Detect which cell encompasses the target text, then output its (x, y) center coordinate. 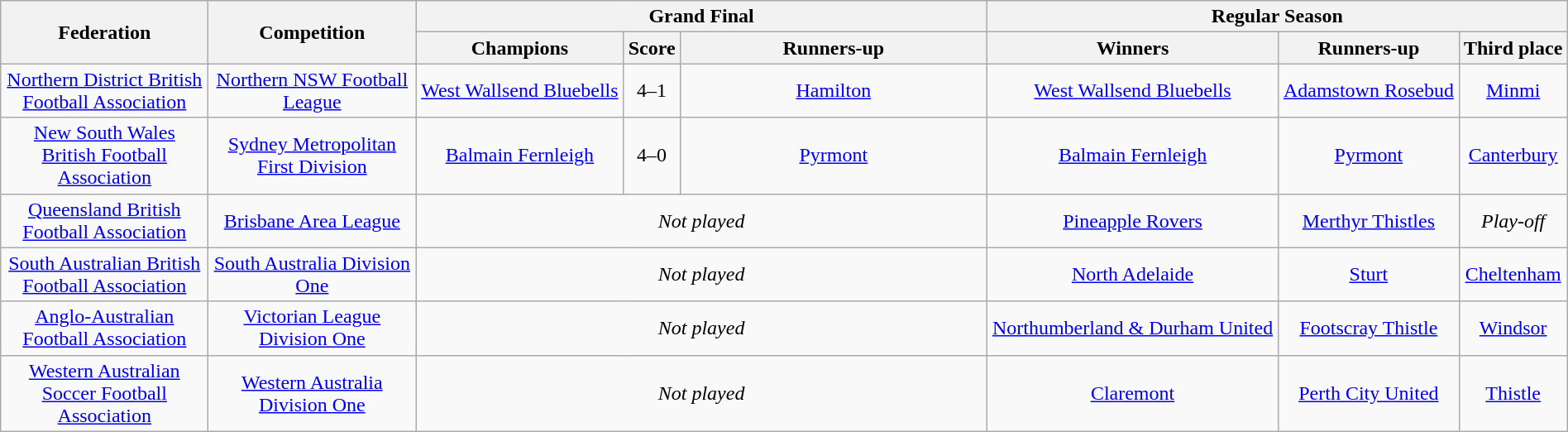
North Adelaide (1132, 275)
Grand Final (701, 17)
Regular Season (1277, 17)
Northern NSW Football League (313, 91)
Minmi (1513, 91)
New South Wales British Football Association (104, 156)
Score (652, 48)
Canterbury (1513, 156)
Federation (104, 32)
Third place (1513, 48)
Brisbane Area League (313, 220)
Merthyr Thistles (1369, 220)
Champions (519, 48)
Winners (1132, 48)
Western Australia Division One (313, 393)
Cheltenham (1513, 275)
4–0 (652, 156)
4–1 (652, 91)
Adamstown Rosebud (1369, 91)
Western Australian Soccer Football Association (104, 393)
Victorian League Division One (313, 328)
Footscray Thistle (1369, 328)
Anglo-Australian Football Association (104, 328)
South Australia Division One (313, 275)
South Australian British Football Association (104, 275)
Windsor (1513, 328)
Queensland British Football Association (104, 220)
Thistle (1513, 393)
Claremont (1132, 393)
Hamilton (834, 91)
Play-off (1513, 220)
Sturt (1369, 275)
Northern District British Football Association (104, 91)
Competition (313, 32)
Sydney Metropolitan First Division (313, 156)
Northumberland & Durham United (1132, 328)
Pineapple Rovers (1132, 220)
Perth City United (1369, 393)
